Detect which cell encompasses the target text, then output its [x, y] center coordinate. 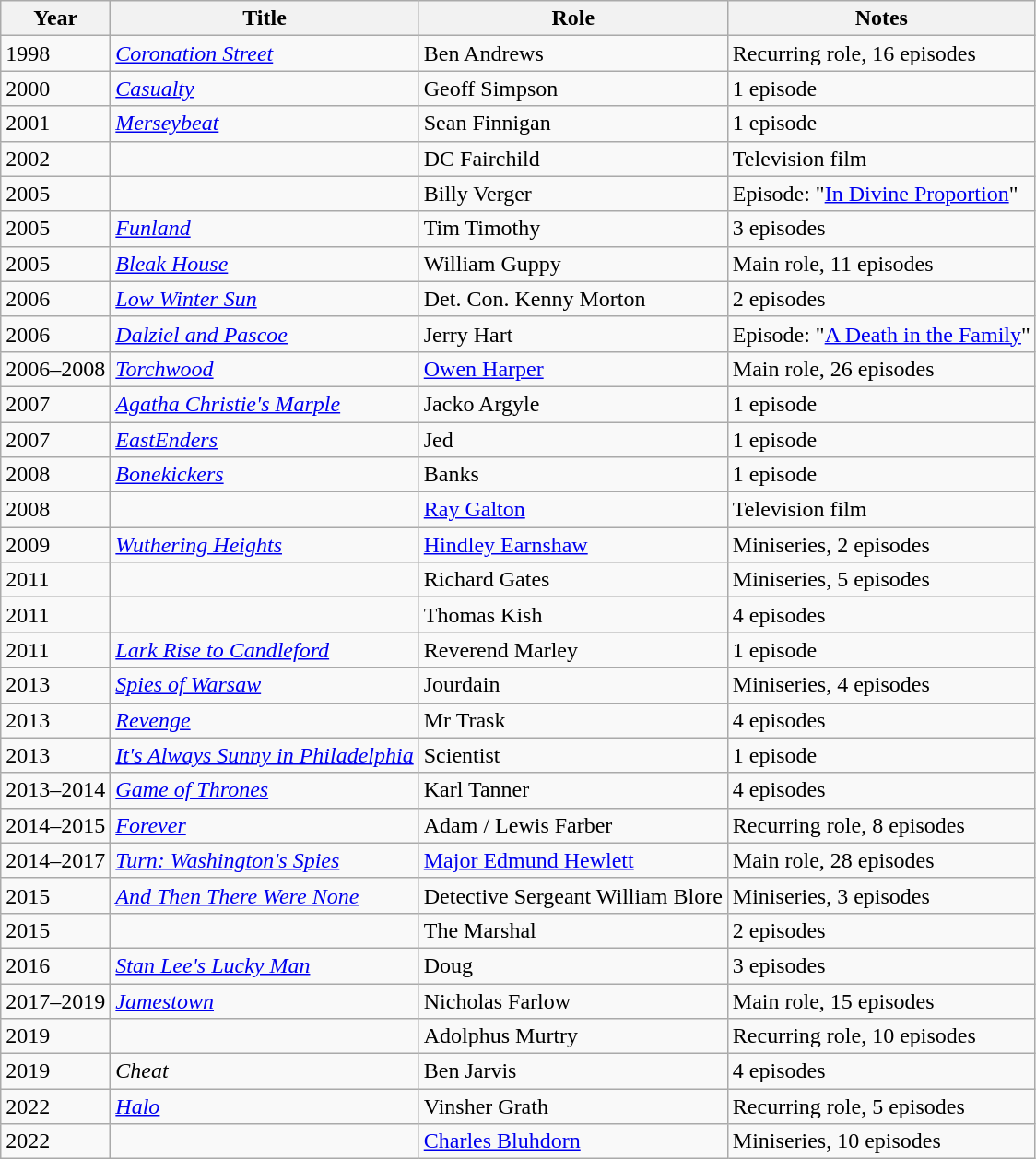
2000 [55, 89]
2009 [55, 545]
Main role, 28 episodes [881, 860]
The Marshal [573, 930]
Billy Verger [573, 194]
William Guppy [573, 264]
DC Fairchild [573, 159]
2014–2017 [55, 860]
Main role, 11 episodes [881, 264]
Low Winter Sun [265, 299]
2013–2014 [55, 790]
Recurring role, 10 episodes [881, 1036]
Miniseries, 3 episodes [881, 895]
Vinsher Grath [573, 1106]
Game of Thrones [265, 790]
Jacko Argyle [573, 404]
Jamestown [265, 1000]
Casualty [265, 89]
Doug [573, 965]
Torchwood [265, 369]
Recurring role, 16 episodes [881, 53]
Jerry Hart [573, 334]
Main role, 15 episodes [881, 1000]
Reverend Marley [573, 650]
Miniseries, 5 episodes [881, 580]
Year [55, 18]
Ben Jarvis [573, 1071]
Main role, 26 episodes [881, 369]
Dalziel and Pascoe [265, 334]
Cheat [265, 1071]
Ray Galton [573, 510]
Lark Rise to Candleford [265, 650]
Adolphus Murtry [573, 1036]
Nicholas Farlow [573, 1000]
2016 [55, 965]
Miniseries, 2 episodes [881, 545]
Coronation Street [265, 53]
Jourdain [573, 685]
Stan Lee's Lucky Man [265, 965]
Revenge [265, 720]
Sean Finnigan [573, 124]
Wuthering Heights [265, 545]
Banks [573, 475]
Jed [573, 440]
Merseybeat [265, 124]
Episode: "In Divine Proportion" [881, 194]
Major Edmund Hewlett [573, 860]
Owen Harper [573, 369]
1998 [55, 53]
2014–2015 [55, 825]
Tim Timothy [573, 229]
Hindley Earnshaw [573, 545]
Miniseries, 10 episodes [881, 1141]
Bonekickers [265, 475]
Richard Gates [573, 580]
Funland [265, 229]
Adam / Lewis Farber [573, 825]
Notes [881, 18]
2001 [55, 124]
Episode: "A Death in the Family" [881, 334]
Spies of Warsaw [265, 685]
Forever [265, 825]
2017–2019 [55, 1000]
And Then There Were None [265, 895]
Turn: Washington's Spies [265, 860]
Karl Tanner [573, 790]
Thomas Kish [573, 615]
Detective Sergeant William Blore [573, 895]
Det. Con. Kenny Morton [573, 299]
2006–2008 [55, 369]
Scientist [573, 755]
EastEnders [265, 440]
2002 [55, 159]
It's Always Sunny in Philadelphia [265, 755]
Agatha Christie's Marple [265, 404]
Ben Andrews [573, 53]
Halo [265, 1106]
Role [573, 18]
Bleak House [265, 264]
Geoff Simpson [573, 89]
Title [265, 18]
Miniseries, 4 episodes [881, 685]
Charles Bluhdorn [573, 1141]
Recurring role, 8 episodes [881, 825]
Mr Trask [573, 720]
Recurring role, 5 episodes [881, 1106]
